Determine the [X, Y] coordinate at the center of the cell enclosing the given text.  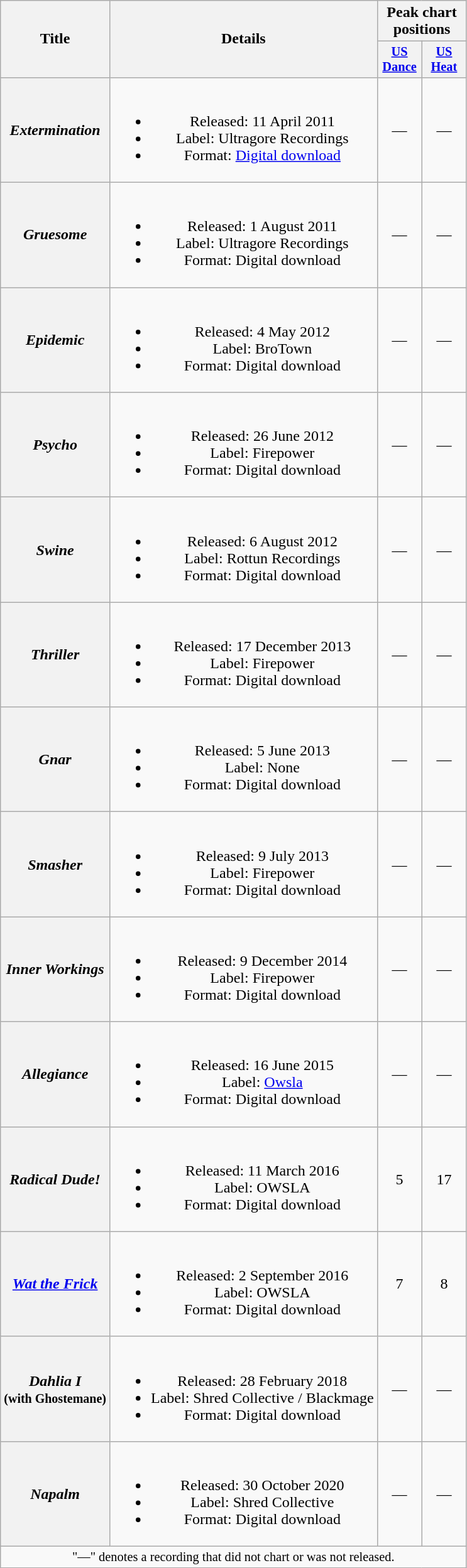
17 [444, 1179]
Released: 4 May 2012Label: BroTownFormat: Digital download [244, 340]
USHeat [444, 60]
Released: 6 August 2012Label: Rottun RecordingsFormat: Digital download [244, 550]
Released: 9 July 2013Label: FirepowerFormat: Digital download [244, 864]
Gnar [55, 760]
Napalm [55, 1493]
Gruesome [55, 235]
Released: 26 June 2012Label: FirepowerFormat: Digital download [244, 445]
Released: 11 April 2011Label: Ultragore RecordingsFormat: Digital download [244, 129]
Released: 11 March 2016Label: OWSLAFormat: Digital download [244, 1179]
Released: 5 June 2013Label: NoneFormat: Digital download [244, 760]
"—" denotes a recording that did not chart or was not released. [234, 1557]
Released: 2 September 2016Label: OWSLAFormat: Digital download [244, 1284]
Peak chart positions [422, 21]
Swine [55, 550]
Released: 17 December 2013Label: FirepowerFormat: Digital download [244, 654]
Smasher [55, 864]
Extermination [55, 129]
Allegiance [55, 1074]
Released: 1 August 2011Label: Ultragore RecordingsFormat: Digital download [244, 235]
Thriller [55, 654]
Released: 28 February 2018Label: Shred Collective / BlackmageFormat: Digital download [244, 1389]
Released: 16 June 2015Label: OwslaFormat: Digital download [244, 1074]
Dahlia I (with Ghostemane) [55, 1389]
Released: 9 December 2014Label: FirepowerFormat: Digital download [244, 970]
Radical Dude! [55, 1179]
US Dance [400, 60]
Released: 30 October 2020Label: Shred CollectiveFormat: Digital download [244, 1493]
Inner Workings [55, 970]
Wat the Frick [55, 1284]
Epidemic [55, 340]
8 [444, 1284]
7 [400, 1284]
Psycho [55, 445]
5 [400, 1179]
Title [55, 39]
Details [244, 39]
